Search for the cell housing the specified text and yield its (X, Y) center coordinate. 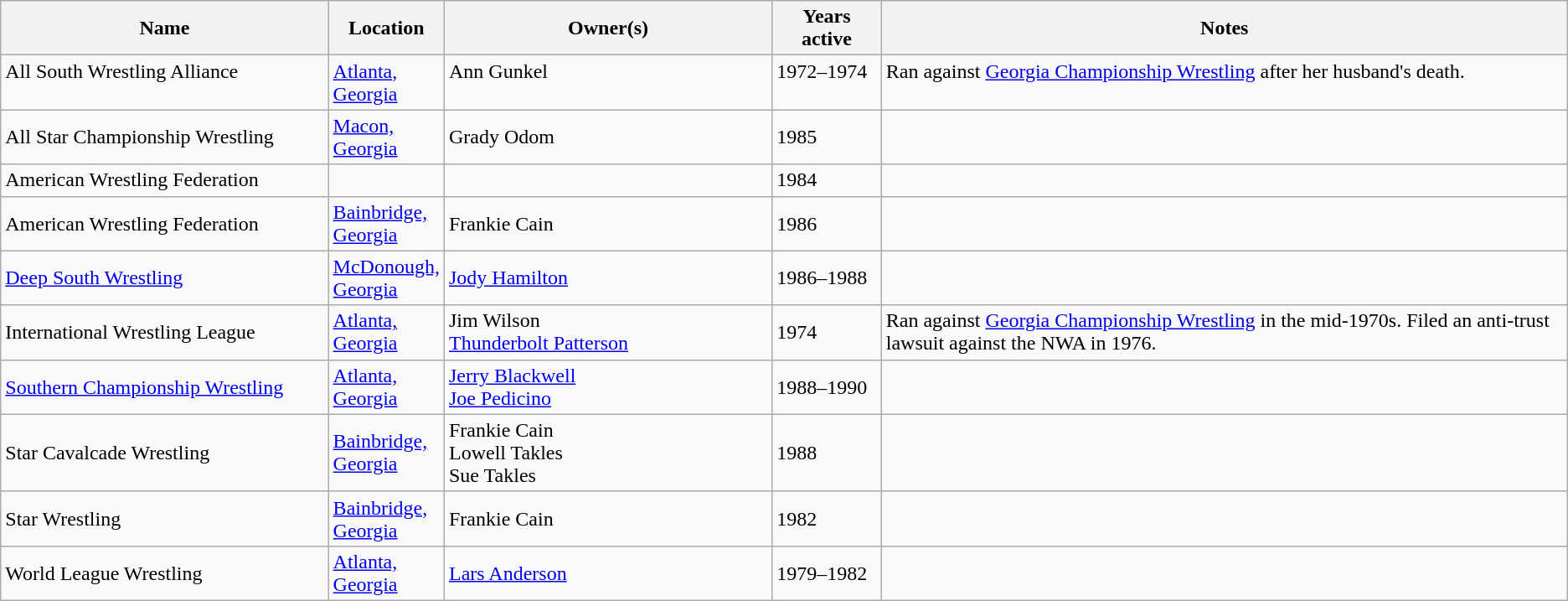
Name (164, 28)
1984 (828, 180)
Jim WilsonThunderbolt Patterson (608, 332)
International Wrestling League (164, 332)
Lars Anderson (608, 573)
1988 (828, 453)
Star Cavalcade Wrestling (164, 453)
Notes (1225, 28)
1986 (828, 223)
Macon, Georgia (386, 137)
1974 (828, 332)
World League Wrestling (164, 573)
1985 (828, 137)
Jody Hamilton (608, 278)
Star Wrestling (164, 518)
Ann Gunkel (608, 82)
Deep South Wrestling (164, 278)
Grady Odom (608, 137)
1979–1982 (828, 573)
All South Wrestling Alliance (164, 82)
Frankie CainLowell TaklesSue Takles (608, 453)
Years active (828, 28)
All Star Championship Wrestling (164, 137)
Ran against Georgia Championship Wrestling after her husband's death. (1225, 82)
Southern Championship Wrestling (164, 387)
Jerry BlackwellJoe Pedicino (608, 387)
1986–1988 (828, 278)
Ran against Georgia Championship Wrestling in the mid-1970s. Filed an anti-trust lawsuit against the NWA in 1976. (1225, 332)
Location (386, 28)
Owner(s) (608, 28)
1988–1990 (828, 387)
1972–1974 (828, 82)
1982 (828, 518)
McDonough, Georgia (386, 278)
